Return the [x, y] coordinate for the center point of the cell that contains the specified text.  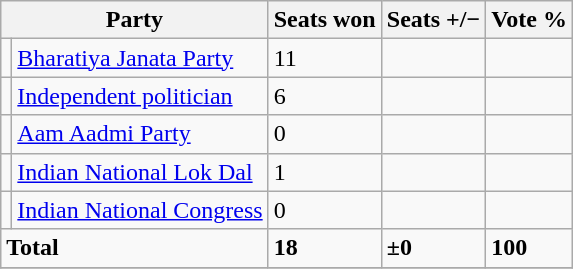
Party [134, 20]
1 [324, 172]
Total [134, 248]
Aam Aadmi Party [140, 134]
Bharatiya Janata Party [140, 58]
6 [324, 96]
11 [324, 58]
Independent politician [140, 96]
Indian National Lok Dal [140, 172]
Seats +/− [433, 20]
18 [324, 248]
100 [530, 248]
Indian National Congress [140, 210]
Vote % [530, 20]
±0 [433, 248]
Seats won [324, 20]
